Locate the cell with the specified text and output its (X, Y) center coordinate. 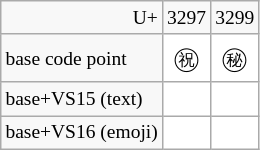
㊗ (186, 58)
U+ (82, 18)
3299 (235, 18)
3297 (186, 18)
base+VS16 (emoji) (82, 132)
base+VS15 (text) (82, 98)
㊙ (235, 58)
base code point (82, 58)
